Provide the (x, y) coordinate of the cell's center where the given text is located.  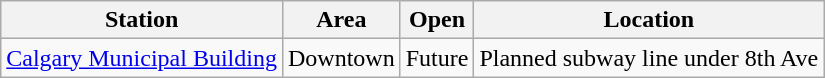
Calgary Municipal Building (142, 58)
Downtown (341, 58)
Location (649, 20)
Open (437, 20)
Area (341, 20)
Planned subway line under 8th Ave (649, 58)
Future (437, 58)
Station (142, 20)
